Locate the cell with the specified text and output its [x, y] center coordinate. 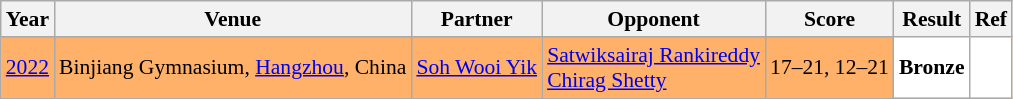
17–21, 12–21 [830, 68]
Year [28, 19]
Binjiang Gymnasium, Hangzhou, China [232, 68]
2022 [28, 68]
Result [932, 19]
Soh Wooi Yik [476, 68]
Opponent [654, 19]
Ref [991, 19]
Score [830, 19]
Venue [232, 19]
Satwiksairaj Rankireddy Chirag Shetty [654, 68]
Bronze [932, 68]
Partner [476, 19]
